Extract the (X, Y) coordinate from the center of the cell holding the provided text.  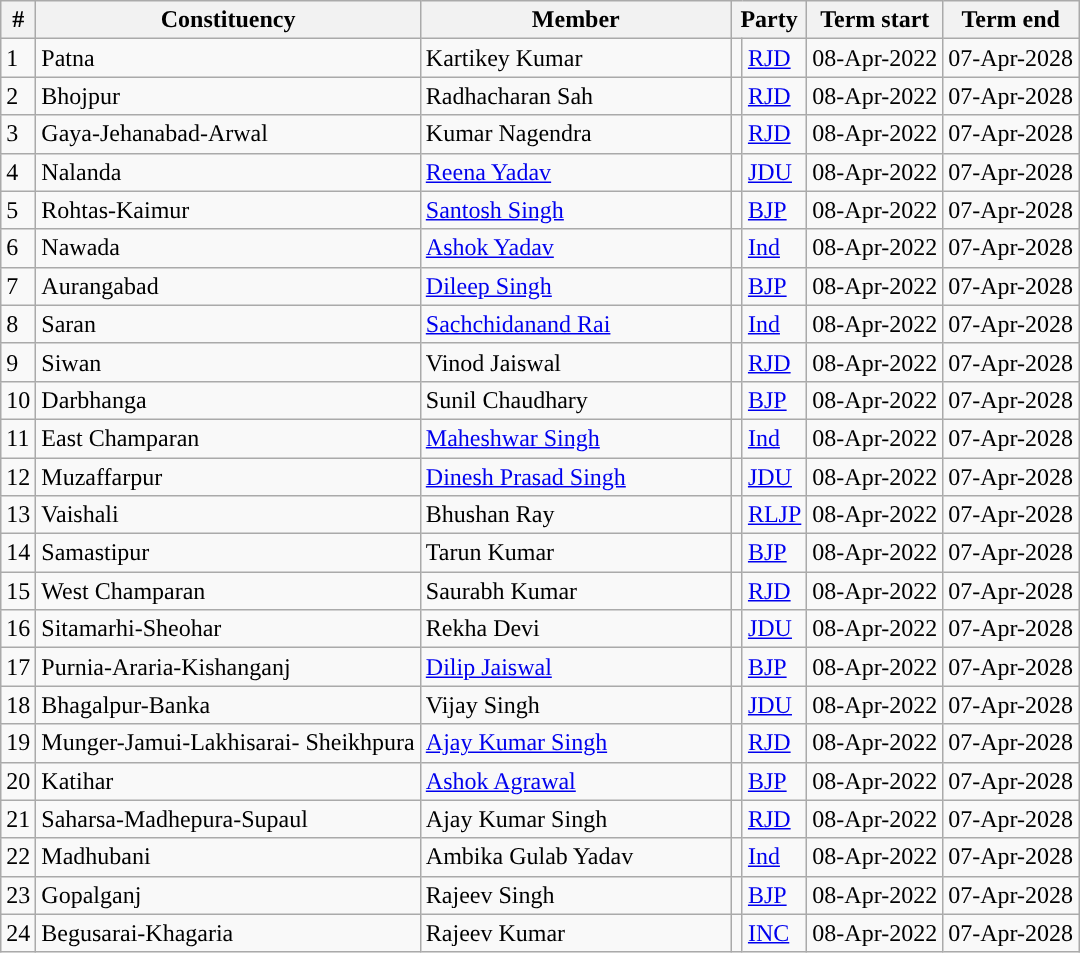
Member (576, 20)
11 (18, 438)
10 (18, 400)
Kartikey Kumar (576, 58)
Muzaffarpur (228, 477)
23 (18, 895)
Samastipur (228, 553)
West Champaran (228, 591)
Tarun Kumar (576, 553)
Gaya-Jehanabad-Arwal (228, 134)
Nawada (228, 248)
Maheshwar Singh (576, 438)
Party (768, 20)
Radhacharan Sah (576, 96)
Term start (875, 20)
5 (18, 210)
Reena Yadav (576, 172)
East Champaran (228, 438)
22 (18, 857)
Sunil Chaudhary (576, 400)
Dileep Singh (576, 286)
Munger-Jamui-Lakhisarai- Sheikhpura (228, 743)
17 (18, 667)
Saran (228, 324)
1 (18, 58)
Rajeev Singh (576, 895)
Ashok Yadav (576, 248)
Vinod Jaiswal (576, 362)
Vaishali (228, 515)
Dilip Jaiswal (576, 667)
Santosh Singh (576, 210)
14 (18, 553)
Saharsa-Madhepura-Supaul (228, 819)
3 (18, 134)
18 (18, 705)
8 (18, 324)
Kumar Nagendra (576, 134)
Vijay Singh (576, 705)
Bhagalpur-Banka (228, 705)
Rekha Devi (576, 629)
Aurangabad (228, 286)
Saurabh Kumar (576, 591)
Ambika Gulab Yadav (576, 857)
21 (18, 819)
Sachchidanand Rai (576, 324)
Sitamarhi-Sheohar (228, 629)
6 (18, 248)
Siwan (228, 362)
Rohtas-Kaimur (228, 210)
Term end (1011, 20)
Dinesh Prasad Singh (576, 477)
2 (18, 96)
# (18, 20)
4 (18, 172)
20 (18, 781)
12 (18, 477)
Darbhanga (228, 400)
RLJP (774, 515)
Katihar (228, 781)
Bhojpur (228, 96)
19 (18, 743)
24 (18, 933)
Begusarai-Khagaria (228, 933)
Constituency (228, 20)
Nalanda (228, 172)
Purnia-Araria-Kishanganj (228, 667)
Gopalganj (228, 895)
Madhubani (228, 857)
15 (18, 591)
Patna (228, 58)
Bhushan Ray (576, 515)
13 (18, 515)
9 (18, 362)
Ashok Agrawal (576, 781)
7 (18, 286)
16 (18, 629)
INC (774, 933)
Rajeev Kumar (576, 933)
